For the text-containing cell, return its midpoint in [X, Y] coordinate format. 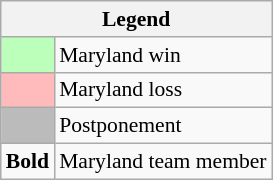
Legend [136, 19]
Maryland team member [163, 162]
Bold [28, 162]
Maryland loss [163, 90]
Maryland win [163, 55]
Postponement [163, 126]
